Scan for the cell matching the given text and deliver its [x, y] coordinate at center. 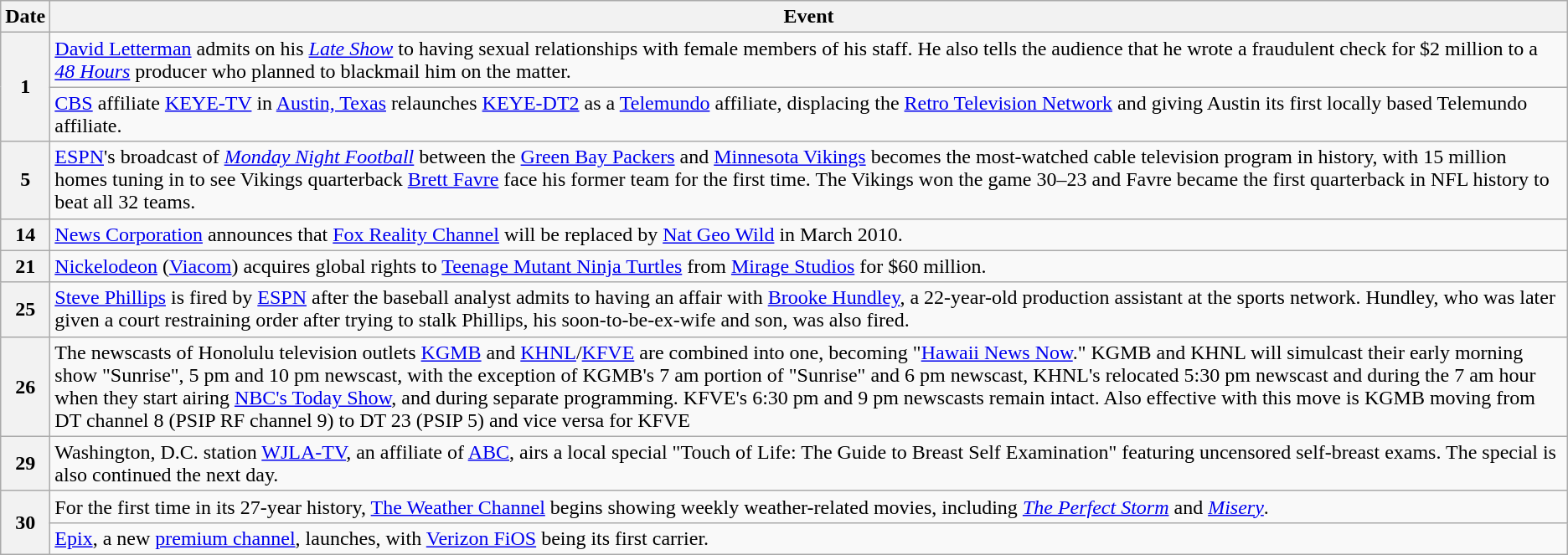
News Corporation announces that Fox Reality Channel will be replaced by Nat Geo Wild in March 2010. [809, 234]
26 [25, 387]
Event [809, 17]
Epix, a new premium channel, launches, with Verizon FiOS being its first carrier. [809, 538]
25 [25, 310]
For the first time in its 27-year history, The Weather Channel begins showing weekly weather-related movies, including The Perfect Storm and Misery. [809, 506]
Nickelodeon (Viacom) acquires global rights to Teenage Mutant Ninja Turtles from Mirage Studios for $60 million. [809, 266]
1 [25, 87]
30 [25, 522]
14 [25, 234]
Date [25, 17]
5 [25, 180]
29 [25, 464]
21 [25, 266]
